Find where the given text appears and provide that cell's center as [x, y] coordinate. 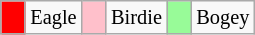
Bogey [222, 17]
Birdie [136, 17]
Eagle [53, 17]
